Detect which cell encompasses the target text, then output its (X, Y) center coordinate. 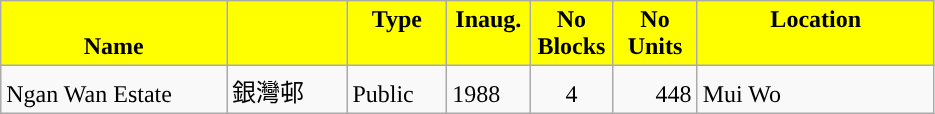
Location (816, 34)
Ngan Wan Estate (114, 90)
No Blocks (572, 34)
Public (397, 90)
Name (114, 34)
Inaug. (488, 34)
4 (572, 90)
448 (655, 90)
1988 (488, 90)
銀灣邨 (287, 90)
Mui Wo (816, 90)
No Units (655, 34)
Type (397, 34)
